Return [X, Y] of the center of cell containing provided text 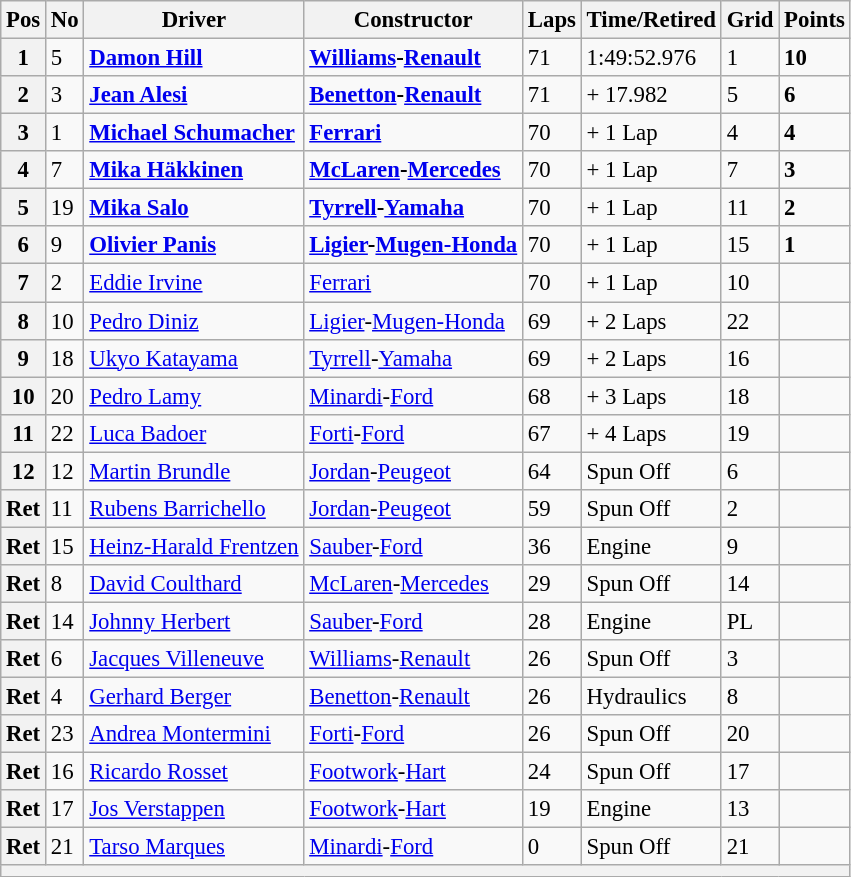
PL [750, 621]
Jean Alesi [194, 95]
Olivier Panis [194, 245]
Laps [552, 20]
13 [750, 809]
Johnny Herbert [194, 621]
68 [552, 396]
Points [814, 20]
Grid [750, 20]
+ 4 Laps [651, 433]
Martin Brundle [194, 471]
Driver [194, 20]
Luca Badoer [194, 433]
Constructor [414, 20]
No [65, 20]
29 [552, 584]
Tarso Marques [194, 847]
Mika Häkkinen [194, 170]
23 [65, 734]
0 [552, 847]
1:49:52.976 [651, 58]
Pedro Lamy [194, 396]
David Coulthard [194, 584]
Hydraulics [651, 697]
Andrea Montermini [194, 734]
36 [552, 546]
Ricardo Rosset [194, 772]
Damon Hill [194, 58]
Rubens Barrichello [194, 509]
+ 17.982 [651, 95]
Pos [24, 20]
+ 3 Laps [651, 396]
Heinz-Harald Frentzen [194, 546]
64 [552, 471]
Eddie Irvine [194, 283]
Pedro Diniz [194, 321]
67 [552, 433]
Jacques Villeneuve [194, 659]
24 [552, 772]
28 [552, 621]
Jos Verstappen [194, 809]
Mika Salo [194, 208]
Gerhard Berger [194, 697]
Michael Schumacher [194, 133]
59 [552, 509]
Time/Retired [651, 20]
Ukyo Katayama [194, 358]
